Return the (X, Y) coordinate for the center point of the cell that contains the specified text.  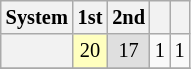
20 (90, 51)
1st (90, 17)
System (37, 17)
2nd (128, 17)
17 (128, 51)
